Find where the given text appears and provide that cell's center as [X, Y] coordinate. 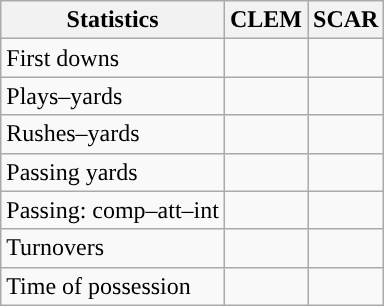
First downs [113, 58]
Rushes–yards [113, 134]
SCAR [346, 20]
Passing yards [113, 172]
Plays–yards [113, 96]
Passing: comp–att–int [113, 210]
CLEM [266, 20]
Time of possession [113, 286]
Statistics [113, 20]
Turnovers [113, 248]
